Pinpoint the cell where the given text exists, returning its [x, y] midpoint coordinate. 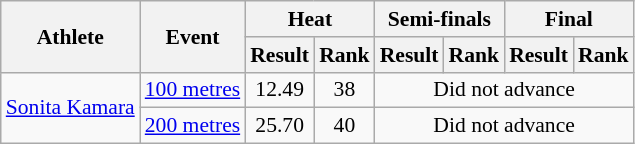
38 [344, 90]
12.49 [280, 90]
Sonita Kamara [70, 108]
Final [568, 19]
Heat [310, 19]
100 metres [192, 90]
Athlete [70, 36]
Semi-finals [440, 19]
40 [344, 126]
25.70 [280, 126]
Event [192, 36]
200 metres [192, 126]
